Return the (X, Y) coordinate for the center point of the cell that contains the specified text.  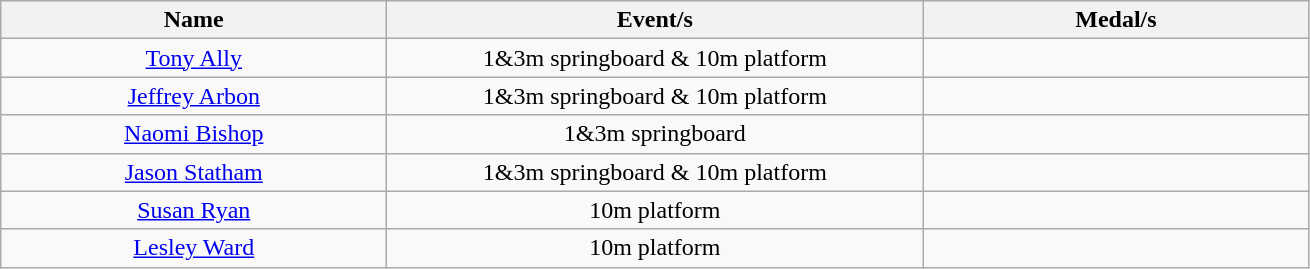
Jason Statham (194, 172)
Medal/s (1116, 20)
Susan Ryan (194, 210)
Lesley Ward (194, 248)
Tony Ally (194, 58)
Naomi Bishop (194, 134)
Jeffrey Arbon (194, 96)
Name (194, 20)
1&3m springboard (655, 134)
Event/s (655, 20)
